Scan for the cell matching the given text and deliver its [X, Y] coordinate at center. 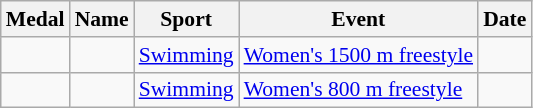
Date [504, 19]
Women's 1500 m freestyle [358, 55]
Sport [186, 19]
Name [102, 19]
Event [358, 19]
Women's 800 m freestyle [358, 90]
Medal [36, 19]
